From the cell containing the given text, extract its center point as [x, y] coordinate. 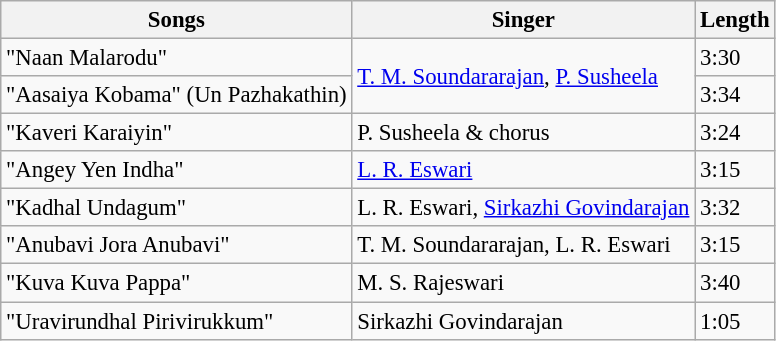
"Angey Yen Indha" [176, 170]
"Anubavi Jora Anubavi" [176, 245]
Sirkazhi Govindarajan [524, 321]
3:30 [735, 58]
"Naan Malarodu" [176, 58]
P. Susheela & chorus [524, 133]
Singer [524, 20]
3:40 [735, 283]
3:24 [735, 133]
"Aasaiya Kobama" (Un Pazhakathin) [176, 95]
1:05 [735, 321]
Songs [176, 20]
L. R. Eswari [524, 170]
T. M. Soundararajan, P. Susheela [524, 76]
T. M. Soundararajan, L. R. Eswari [524, 245]
Length [735, 20]
"Kuva Kuva Pappa" [176, 283]
"Kaveri Karaiyin" [176, 133]
3:32 [735, 208]
"Kadhal Undagum" [176, 208]
"Uravirundhal Pirivirukkum" [176, 321]
M. S. Rajeswari [524, 283]
3:34 [735, 95]
L. R. Eswari, Sirkazhi Govindarajan [524, 208]
